Identify which cell holds the provided text, then report its [x, y] central coordinate. 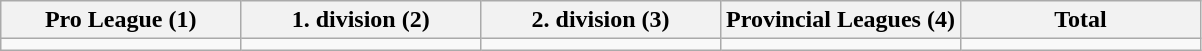
Pro League (1) [121, 20]
2. division (3) [601, 20]
Provincial Leagues (4) [841, 20]
1. division (2) [361, 20]
Total [1080, 20]
